Search for the cell housing the specified text and yield its (X, Y) center coordinate. 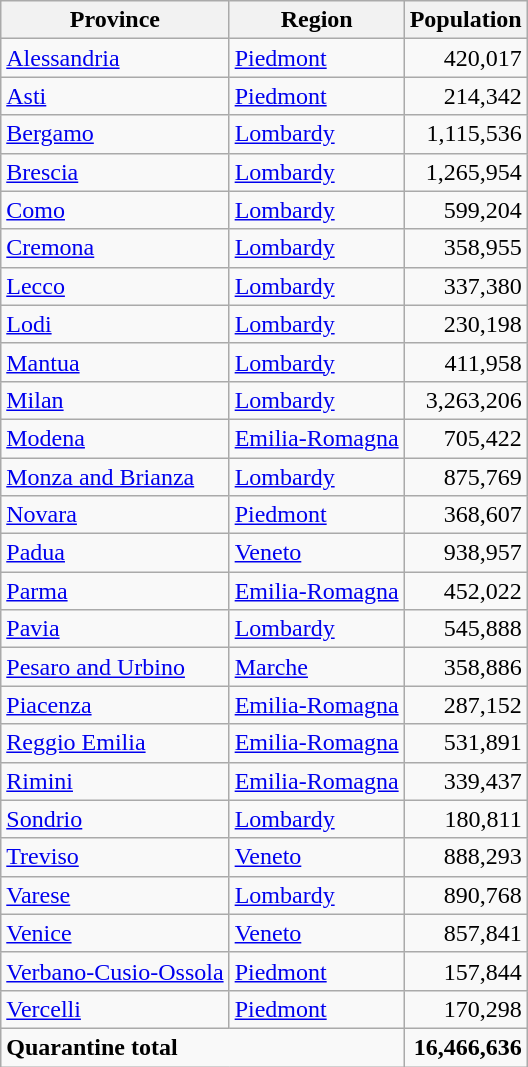
358,886 (466, 667)
Mantua (115, 362)
Brescia (115, 172)
Treviso (115, 857)
Modena (115, 438)
337,380 (466, 286)
368,607 (466, 515)
Alessandria (115, 58)
214,342 (466, 96)
Sondrio (115, 819)
Piacenza (115, 705)
Region (316, 20)
875,769 (466, 477)
180,811 (466, 819)
888,293 (466, 857)
Bergamo (115, 134)
Novara (115, 515)
339,437 (466, 781)
Pavia (115, 629)
545,888 (466, 629)
Cremona (115, 248)
Venice (115, 933)
Parma (115, 591)
Lecco (115, 286)
Vercelli (115, 1009)
3,263,206 (466, 400)
Varese (115, 895)
Pesaro and Urbino (115, 667)
Como (115, 210)
170,298 (466, 1009)
599,204 (466, 210)
705,422 (466, 438)
Quarantine total (202, 1047)
938,957 (466, 553)
Monza and Brianza (115, 477)
420,017 (466, 58)
230,198 (466, 324)
Padua (115, 553)
Asti (115, 96)
857,841 (466, 933)
16,466,636 (466, 1047)
1,115,536 (466, 134)
157,844 (466, 971)
1,265,954 (466, 172)
411,958 (466, 362)
452,022 (466, 591)
Lodi (115, 324)
Verbano-Cusio-Ossola (115, 971)
Province (115, 20)
Marche (316, 667)
Reggio Emilia (115, 743)
890,768 (466, 895)
358,955 (466, 248)
287,152 (466, 705)
Rimini (115, 781)
531,891 (466, 743)
Population (466, 20)
Milan (115, 400)
